Determine the [x, y] coordinate at the center of the cell enclosing the given text.  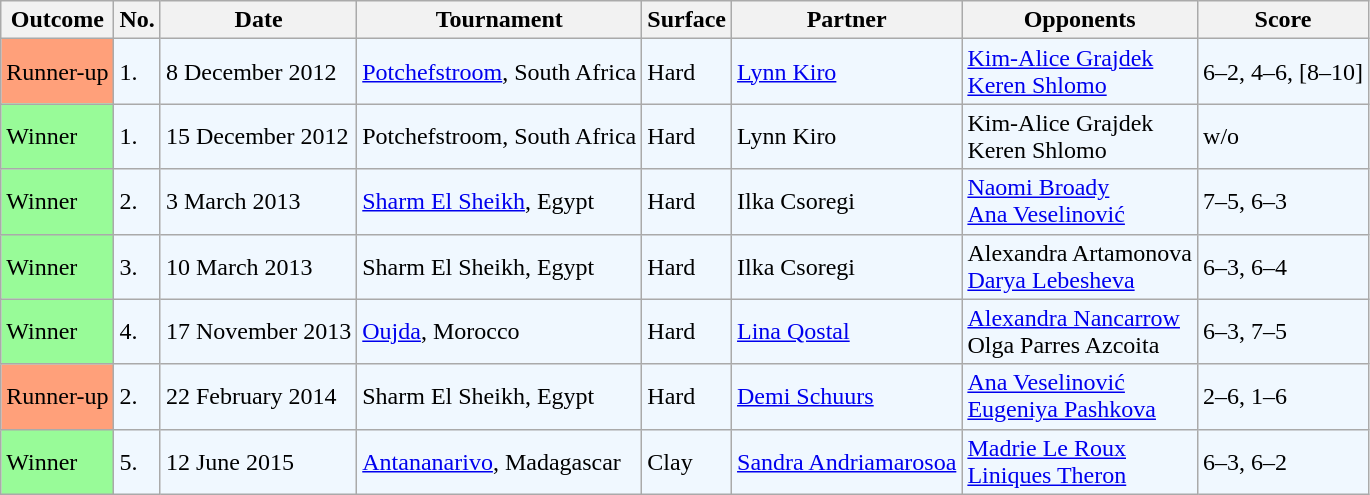
Alexandra Artamonova Darya Lebesheva [1080, 266]
6–2, 4–6, [8–10] [1284, 72]
Oujda, Morocco [500, 332]
Naomi Broady Ana Veselinović [1080, 202]
Score [1284, 20]
8 December 2012 [258, 72]
6–3, 6–2 [1284, 462]
Clay [687, 462]
Surface [687, 20]
Sandra Andriamarosoa [847, 462]
17 November 2013 [258, 332]
3. [137, 266]
7–5, 6–3 [1284, 202]
Opponents [1080, 20]
15 December 2012 [258, 136]
12 June 2015 [258, 462]
3 March 2013 [258, 202]
No. [137, 20]
Demi Schuurs [847, 396]
Madrie Le Roux Liniques Theron [1080, 462]
6–3, 7–5 [1284, 332]
22 February 2014 [258, 396]
Antananarivo, Madagascar [500, 462]
Date [258, 20]
Partner [847, 20]
Tournament [500, 20]
6–3, 6–4 [1284, 266]
4. [137, 332]
5. [137, 462]
Ana Veselinović Eugeniya Pashkova [1080, 396]
10 March 2013 [258, 266]
Alexandra Nancarrow Olga Parres Azcoita [1080, 332]
Outcome [58, 20]
w/o [1284, 136]
Lina Qostal [847, 332]
2–6, 1–6 [1284, 396]
